Extract the [X, Y] coordinate from the center of the cell holding the provided text.  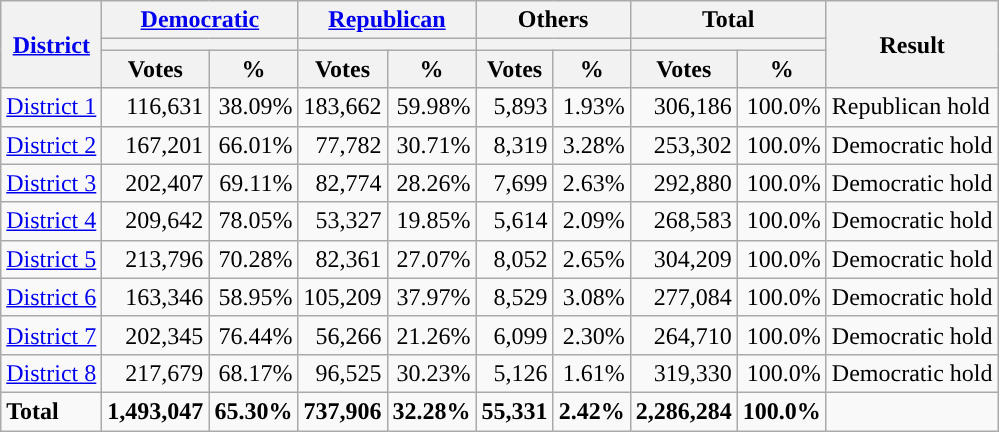
116,631 [156, 107]
202,407 [156, 183]
2.09% [592, 221]
209,642 [156, 221]
69.11% [254, 183]
District 3 [52, 183]
306,186 [684, 107]
2,286,284 [684, 411]
30.23% [432, 373]
3.08% [592, 297]
21.26% [432, 335]
7,699 [514, 183]
268,583 [684, 221]
30.71% [432, 145]
163,346 [156, 297]
District 5 [52, 259]
68.17% [254, 373]
65.30% [254, 411]
3.28% [592, 145]
213,796 [156, 259]
105,209 [342, 297]
8,529 [514, 297]
55,331 [514, 411]
217,679 [156, 373]
District 1 [52, 107]
District 7 [52, 335]
1.61% [592, 373]
737,906 [342, 411]
37.97% [432, 297]
82,361 [342, 259]
56,266 [342, 335]
82,774 [342, 183]
8,319 [514, 145]
2.63% [592, 183]
59.98% [432, 107]
1,493,047 [156, 411]
5,893 [514, 107]
58.95% [254, 297]
277,084 [684, 297]
District 2 [52, 145]
Democratic [200, 20]
78.05% [254, 221]
19.85% [432, 221]
Result [912, 44]
38.09% [254, 107]
76.44% [254, 335]
6,099 [514, 335]
1.93% [592, 107]
Republican [387, 20]
District 4 [52, 221]
70.28% [254, 259]
5,614 [514, 221]
304,209 [684, 259]
2.42% [592, 411]
183,662 [342, 107]
2.30% [592, 335]
8,052 [514, 259]
28.26% [432, 183]
202,345 [156, 335]
167,201 [156, 145]
District 8 [52, 373]
253,302 [684, 145]
32.28% [432, 411]
53,327 [342, 221]
District 6 [52, 297]
66.01% [254, 145]
319,330 [684, 373]
292,880 [684, 183]
District [52, 44]
27.07% [432, 259]
2.65% [592, 259]
5,126 [514, 373]
264,710 [684, 335]
Republican hold [912, 107]
Others [553, 20]
96,525 [342, 373]
77,782 [342, 145]
